Output the [X, Y] coordinate of the center of the cell containing the given text.  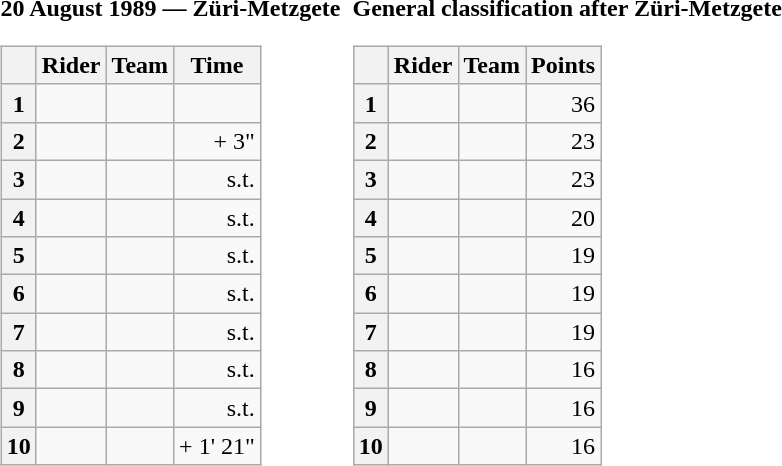
+ 1' 21" [218, 446]
Points [564, 65]
20 [564, 217]
+ 3" [218, 141]
36 [564, 103]
Time [218, 65]
